Return (X, Y) of the center of cell containing provided text 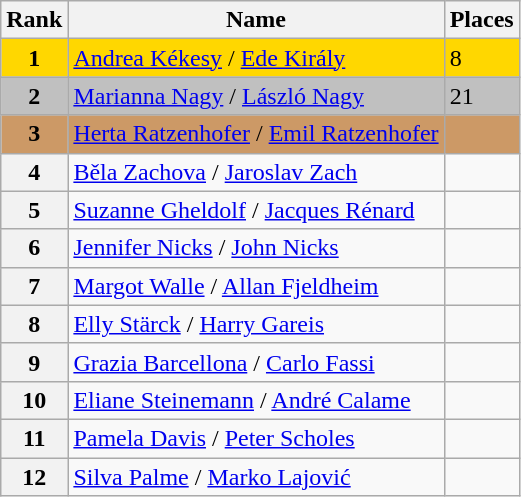
Marianna Nagy / László Nagy (256, 96)
21 (482, 96)
6 (34, 248)
Suzanne Gheldolf / Jacques Rénard (256, 210)
Herta Ratzenhofer / Emil Ratzenhofer (256, 134)
Elly Stärck / Harry Gareis (256, 324)
Eliane Steinemann / André Calame (256, 400)
Margot Walle / Allan Fjeldheim (256, 286)
Places (482, 20)
Name (256, 20)
9 (34, 362)
Silva Palme / Marko Lajović (256, 477)
Rank (34, 20)
7 (34, 286)
Běla Zachova / Jaroslav Zach (256, 172)
2 (34, 96)
Jennifer Nicks / John Nicks (256, 248)
5 (34, 210)
3 (34, 134)
Grazia Barcellona / Carlo Fassi (256, 362)
1 (34, 58)
11 (34, 438)
10 (34, 400)
4 (34, 172)
Andrea Kékesy / Ede Király (256, 58)
Pamela Davis / Peter Scholes (256, 438)
12 (34, 477)
